For the text-containing cell, return its midpoint in [x, y] coordinate format. 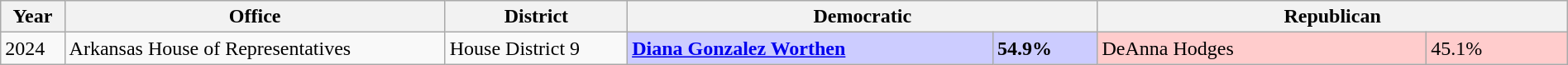
Democratic [863, 17]
Republican [1332, 17]
House District 9 [536, 48]
Arkansas House of Representatives [255, 48]
Office [255, 17]
2024 [33, 48]
Diana Gonzalez Worthen [810, 48]
54.9% [1045, 48]
District [536, 17]
45.1% [1497, 48]
DeAnna Hodges [1262, 48]
Year [33, 17]
